Determine the [X, Y] coordinate at the center of the cell enclosing the given text.  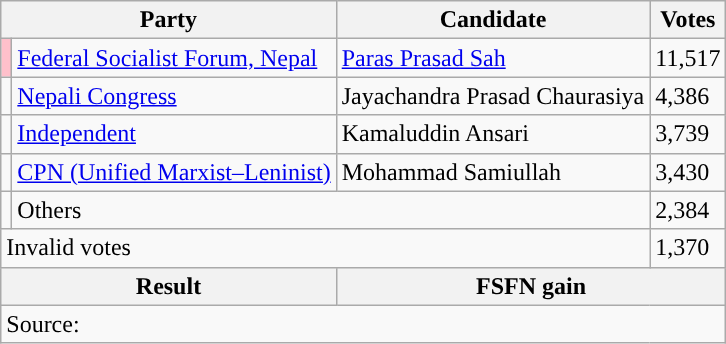
Votes [688, 20]
Others [331, 210]
1,370 [688, 248]
Invalid votes [326, 248]
Result [168, 286]
Nepali Congress [174, 96]
CPN (Unified Marxist–Leninist) [174, 172]
Paras Prasad Sah [493, 58]
11,517 [688, 58]
Jayachandra Prasad Chaurasiya [493, 96]
Mohammad Samiullah [493, 172]
Candidate [493, 20]
Independent [174, 134]
Federal Socialist Forum, Nepal [174, 58]
Source: [364, 324]
Party [168, 20]
FSFN gain [531, 286]
3,430 [688, 172]
Kamaluddin Ansari [493, 134]
4,386 [688, 96]
2,384 [688, 210]
3,739 [688, 134]
